Locate the cell with the specified text and output its (x, y) center coordinate. 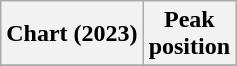
Peakposition (189, 34)
Chart (2023) (72, 34)
